Return the [X, Y] coordinate for the center point of the cell that contains the specified text.  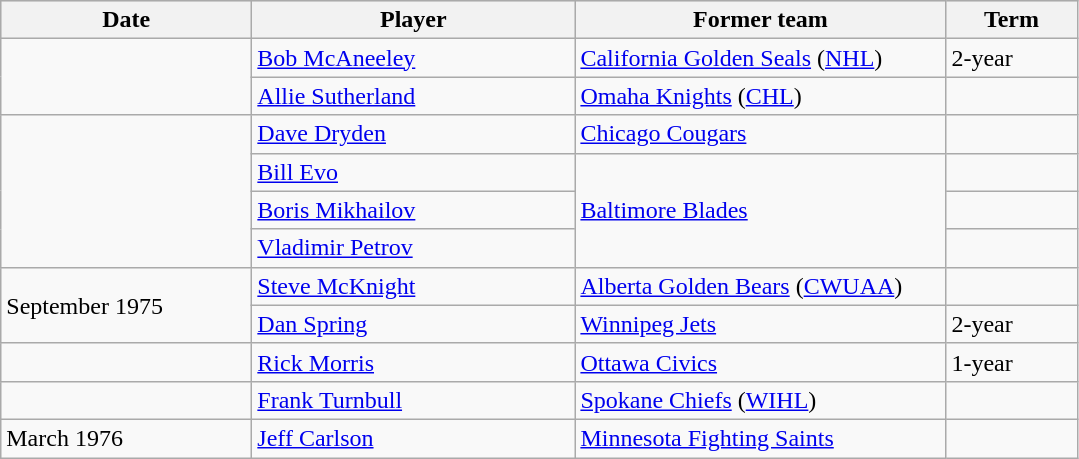
Term [1012, 20]
Jeff Carlson [414, 438]
September 1975 [126, 305]
Winnipeg Jets [760, 324]
Player [414, 20]
Dan Spring [414, 324]
Date [126, 20]
Allie Sutherland [414, 96]
Frank Turnbull [414, 400]
1-year [1012, 362]
Vladimir Petrov [414, 248]
Bill Evo [414, 172]
Rick Morris [414, 362]
March 1976 [126, 438]
Minnesota Fighting Saints [760, 438]
Omaha Knights (CHL) [760, 96]
Chicago Cougars [760, 134]
Dave Dryden [414, 134]
Spokane Chiefs (WIHL) [760, 400]
California Golden Seals (NHL) [760, 58]
Bob McAneeley [414, 58]
Baltimore Blades [760, 210]
Ottawa Civics [760, 362]
Boris Mikhailov [414, 210]
Alberta Golden Bears (CWUAA) [760, 286]
Steve McKnight [414, 286]
Former team [760, 20]
